Scan for the cell matching the given text and deliver its (X, Y) coordinate at center. 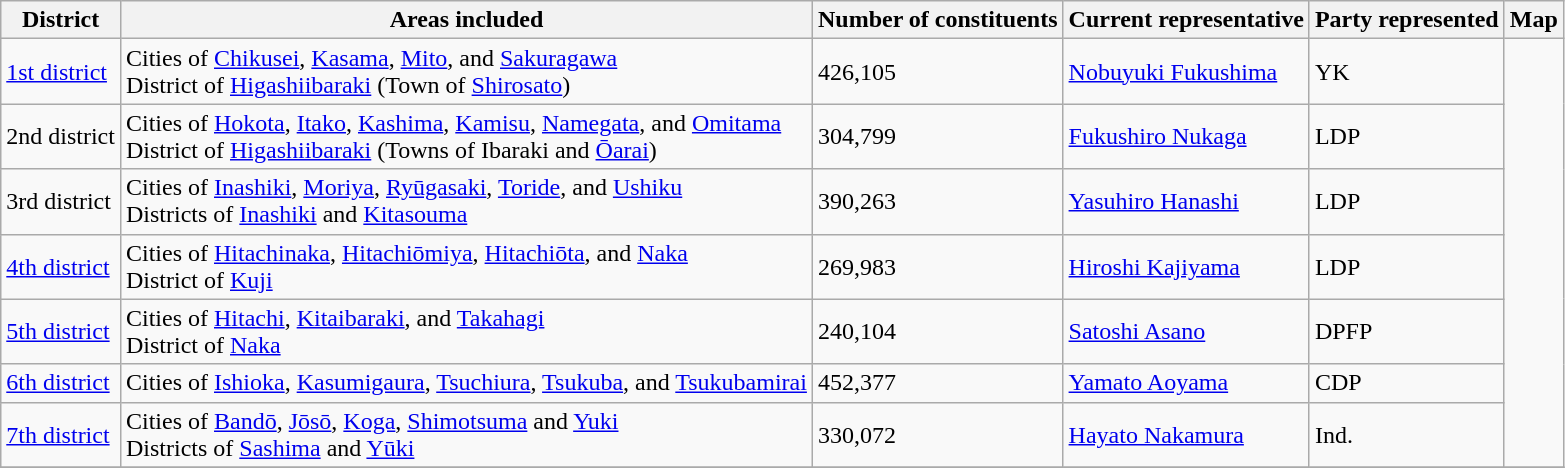
Cities of Hokota, Itako, Kashima, Kamisu, Namegata, and OmitamaDistrict of Higashiibaraki (Towns of Ibaraki and Ōarai) (466, 136)
7th district (61, 434)
Fukushiro Nukaga (1186, 136)
240,104 (938, 332)
452,377 (938, 383)
Cities of Ishioka, Kasumigaura, Tsuchiura, Tsukuba, and Tsukubamirai (466, 383)
Satoshi Asano (1186, 332)
330,072 (938, 434)
Number of constituents (938, 20)
Cities of Inashiki, Moriya, Ryūgasaki, Toride, and UshikuDistricts of Inashiki and Kitasouma (466, 202)
Hiroshi Kajiyama (1186, 266)
426,105 (938, 72)
2nd district (61, 136)
5th district (61, 332)
3rd district (61, 202)
269,983 (938, 266)
Cities of Bandō, Jōsō, Koga, Shimotsuma and YukiDistricts of Sashima and Yūki (466, 434)
Yamato Aoyama (1186, 383)
Nobuyuki Fukushima (1186, 72)
Yasuhiro Hanashi (1186, 202)
Current representative (1186, 20)
DPFP (1406, 332)
1st district (61, 72)
Ind. (1406, 434)
CDP (1406, 383)
6th district (61, 383)
Cities of Chikusei, Kasama, Mito, and SakuragawaDistrict of Higashiibaraki (Town of Shirosato) (466, 72)
YK (1406, 72)
4th district (61, 266)
District (61, 20)
390,263 (938, 202)
Party represented (1406, 20)
Cities of Hitachinaka, Hitachiōmiya, Hitachiōta, and NakaDistrict of Kuji (466, 266)
304,799 (938, 136)
Cities of Hitachi, Kitaibaraki, and TakahagiDistrict of Naka (466, 332)
Map (1534, 20)
Hayato Nakamura (1186, 434)
Areas included (466, 20)
